Return the [x, y] coordinate for the center point of the cell that contains the specified text.  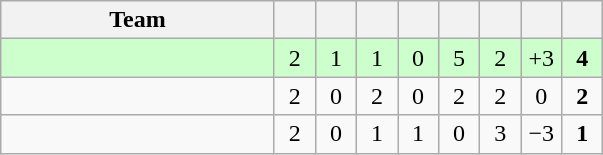
Team [138, 20]
+3 [542, 58]
−3 [542, 134]
4 [582, 58]
5 [460, 58]
3 [500, 134]
